Capture the cell that displays the provided text and extract its [x, y] central coordinate. 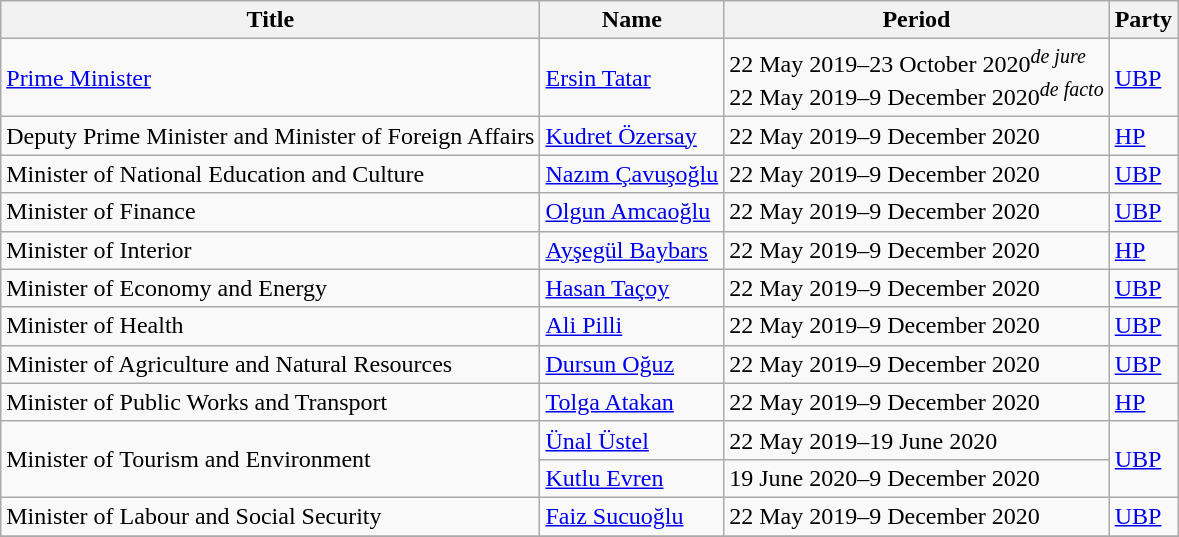
Minister of Public Works and Transport [270, 402]
Minister of Labour and Social Security [270, 516]
Nazım Çavuşoğlu [632, 174]
Minister of Tourism and Environment [270, 459]
Minister of Finance [270, 212]
Minister of Interior [270, 250]
Kutlu Evren [632, 478]
Ünal Üstel [632, 440]
Ali Pilli [632, 326]
Kudret Özersay [632, 136]
19 June 2020–9 December 2020 [917, 478]
Deputy Prime Minister and Minister of Foreign Affairs [270, 136]
Party [1143, 20]
Ersin Tatar [632, 78]
Period [917, 20]
Minister of Health [270, 326]
Minister of Economy and Energy [270, 288]
Tolga Atakan [632, 402]
Title [270, 20]
22 May 2019–19 June 2020 [917, 440]
Hasan Taçoy [632, 288]
Minister of Agriculture and Natural Resources [270, 364]
Name [632, 20]
Faiz Sucuoğlu [632, 516]
Olgun Amcaoğlu [632, 212]
Minister of National Education and Culture [270, 174]
22 May 2019–23 October 2020de jure22 May 2019–9 December 2020de facto [917, 78]
Ayşegül Baybars [632, 250]
Dursun Oğuz [632, 364]
Prime Minister [270, 78]
